From the cell containing the given text, extract its center point as (x, y) coordinate. 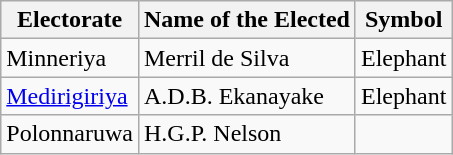
Name of the Elected (246, 20)
Polonnaruwa (70, 134)
H.G.P. Nelson (246, 134)
Medirigiriya (70, 96)
A.D.B. Ekanayake (246, 96)
Electorate (70, 20)
Merril de Silva (246, 58)
Symbol (403, 20)
Minneriya (70, 58)
